Locate the cell with the specified text and output its [X, Y] center coordinate. 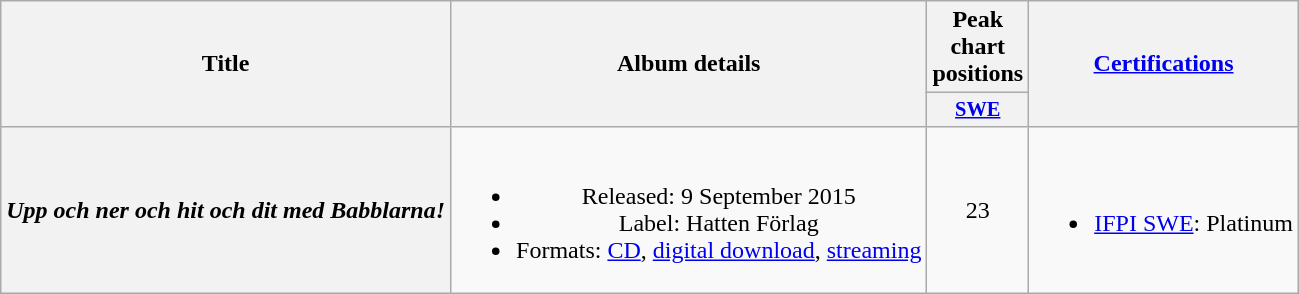
Peak chart positions [978, 47]
Released: 9 September 2015Label: Hatten FörlagFormats: CD, digital download, streaming [689, 210]
Title [226, 64]
23 [978, 210]
Certifications [1164, 64]
Upp och ner och hit och dit med Babblarna! [226, 210]
IFPI SWE: Platinum [1164, 210]
Album details [689, 64]
SWE [978, 110]
